Return the [X, Y] coordinate for the center point of the cell that contains the specified text.  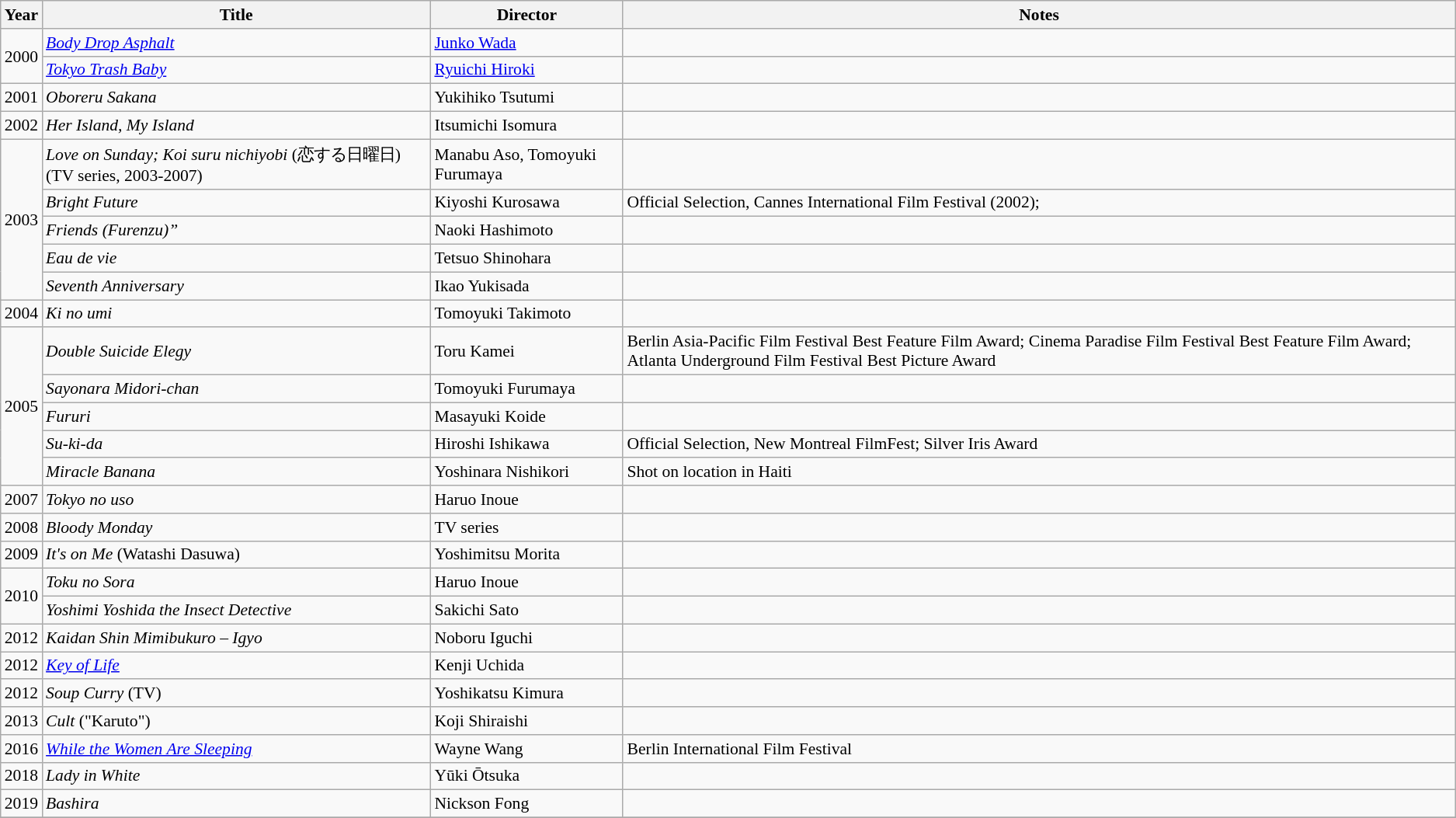
Berlin International Film Festival [1039, 749]
Bloody Monday [236, 527]
2019 [22, 804]
Ikao Yukisada [526, 286]
2013 [22, 721]
Fururi [236, 416]
Eau de vie [236, 259]
Official Selection, New Montreal FilmFest; Silver Iris Award [1039, 444]
Lady in White [236, 776]
Tomoyuki Takimoto [526, 314]
Double Suicide Elegy [236, 351]
Toru Kamei [526, 351]
Itsumichi Isomura [526, 126]
Ryuichi Hiroki [526, 70]
2000 [22, 56]
Ki no umi [236, 314]
2016 [22, 749]
Tokyo no uso [236, 500]
Bashira [236, 804]
Noboru Iguchi [526, 638]
Toku no Sora [236, 583]
Official Selection, Cannes International Film Festival (2002); [1039, 203]
Title [236, 15]
While the Women Are Sleeping [236, 749]
2001 [22, 98]
Shot on location in Haiti [1039, 472]
2010 [22, 597]
Body Drop Asphalt [236, 43]
Year [22, 15]
Yoshinara Nishikori [526, 472]
Yoshimi Yoshida the Insect Detective [236, 611]
Yoshikatsu Kimura [526, 694]
It's on Me (Watashi Dasuwa) [236, 555]
TV series [526, 527]
Yukihiko Tsutumi [526, 98]
Soup Curry (TV) [236, 694]
Her Island, My Island [236, 126]
Director [526, 15]
Wayne Wang [526, 749]
2004 [22, 314]
Junko Wada [526, 43]
Kenji Uchida [526, 666]
2008 [22, 527]
2005 [22, 407]
Notes [1039, 15]
Cult ("Karuto") [236, 721]
2007 [22, 500]
Sakichi Sato [526, 611]
Bright Future [236, 203]
Manabu Aso, Tomoyuki Furumaya [526, 164]
Koji Shiraishi [526, 721]
Yoshimitsu Morita [526, 555]
Sayonara Midori-chan [236, 389]
Masayuki Koide [526, 416]
Oboreru Sakana [236, 98]
Miracle Banana [236, 472]
Kaidan Shin Mimibukuro – Igyo [236, 638]
Friends (Furenzu)” [236, 231]
Nickson Fong [526, 804]
Tetsuo Shinohara [526, 259]
Kiyoshi Kurosawa [526, 203]
Su-ki-da [236, 444]
Yūki Ōtsuka [526, 776]
Naoki Hashimoto [526, 231]
Hiroshi Ishikawa [526, 444]
2003 [22, 219]
2009 [22, 555]
Love on Sunday; Koi suru nichiyobi (恋する日曜日) (TV series, 2003-2007) [236, 164]
Seventh Anniversary [236, 286]
2002 [22, 126]
2018 [22, 776]
Key of Life [236, 666]
Tokyo Trash Baby [236, 70]
Tomoyuki Furumaya [526, 389]
